Capture the cell that displays the provided text and extract its [x, y] central coordinate. 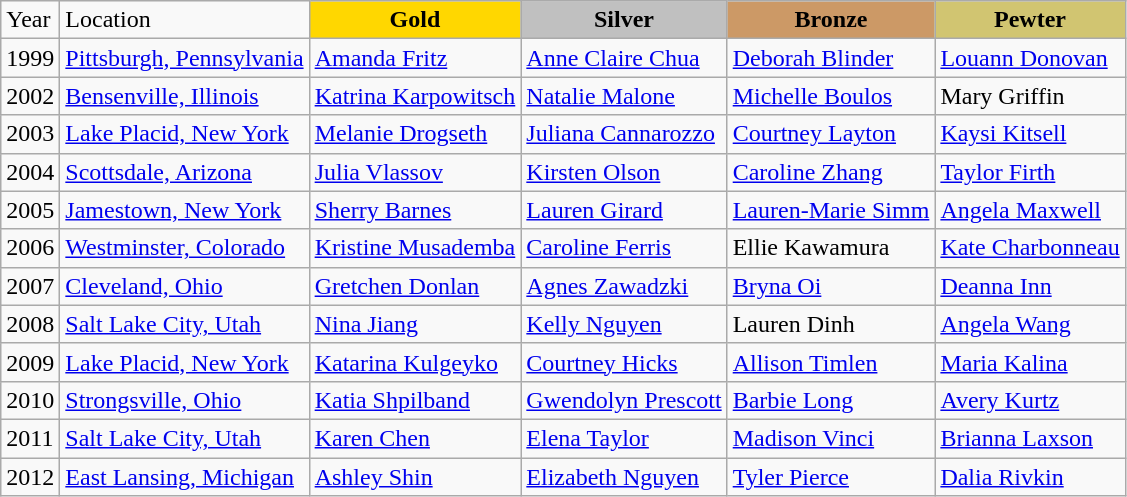
2005 [30, 210]
Kaysi Kitsell [1030, 134]
2009 [30, 362]
2002 [30, 96]
Tyler Pierce [831, 477]
2010 [30, 400]
Julia Vlassov [415, 172]
Nina Jiang [415, 324]
Brianna Laxson [1030, 438]
Year [30, 20]
Angela Wang [1030, 324]
Kelly Nguyen [624, 324]
Bensenville, Illinois [184, 96]
Natalie Malone [624, 96]
2004 [30, 172]
Elena Taylor [624, 438]
Ellie Kawamura [831, 248]
Avery Kurtz [1030, 400]
Sherry Barnes [415, 210]
Louann Donovan [1030, 58]
2006 [30, 248]
Gwendolyn Prescott [624, 400]
Caroline Zhang [831, 172]
Courtney Hicks [624, 362]
Barbie Long [831, 400]
2011 [30, 438]
Bronze [831, 20]
Michelle Boulos [831, 96]
Lauren-Marie Simm [831, 210]
Westminster, Colorado [184, 248]
Katia Shpilband [415, 400]
Karen Chen [415, 438]
Maria Kalina [1030, 362]
Agnes Zawadzki [624, 286]
Cleveland, Ohio [184, 286]
Bryna Oi [831, 286]
Silver [624, 20]
Katrina Karpowitsch [415, 96]
Caroline Ferris [624, 248]
Dalia Rivkin [1030, 477]
Madison Vinci [831, 438]
Gretchen Donlan [415, 286]
Kristine Musademba [415, 248]
Pewter [1030, 20]
Courtney Layton [831, 134]
Mary Griffin [1030, 96]
Pittsburgh, Pennsylvania [184, 58]
Juliana Cannarozzo [624, 134]
Location [184, 20]
2007 [30, 286]
2003 [30, 134]
East Lansing, Michigan [184, 477]
Kirsten Olson [624, 172]
Kate Charbonneau [1030, 248]
Jamestown, New York [184, 210]
Ashley Shin [415, 477]
Angela Maxwell [1030, 210]
Scottsdale, Arizona [184, 172]
Deanna Inn [1030, 286]
1999 [30, 58]
Katarina Kulgeyko [415, 362]
Strongsville, Ohio [184, 400]
Deborah Blinder [831, 58]
Melanie Drogseth [415, 134]
Amanda Fritz [415, 58]
Lauren Girard [624, 210]
Gold [415, 20]
2008 [30, 324]
2012 [30, 477]
Taylor Firth [1030, 172]
Allison Timlen [831, 362]
Elizabeth Nguyen [624, 477]
Anne Claire Chua [624, 58]
Lauren Dinh [831, 324]
